Scan for the cell matching the given text and deliver its [X, Y] coordinate at center. 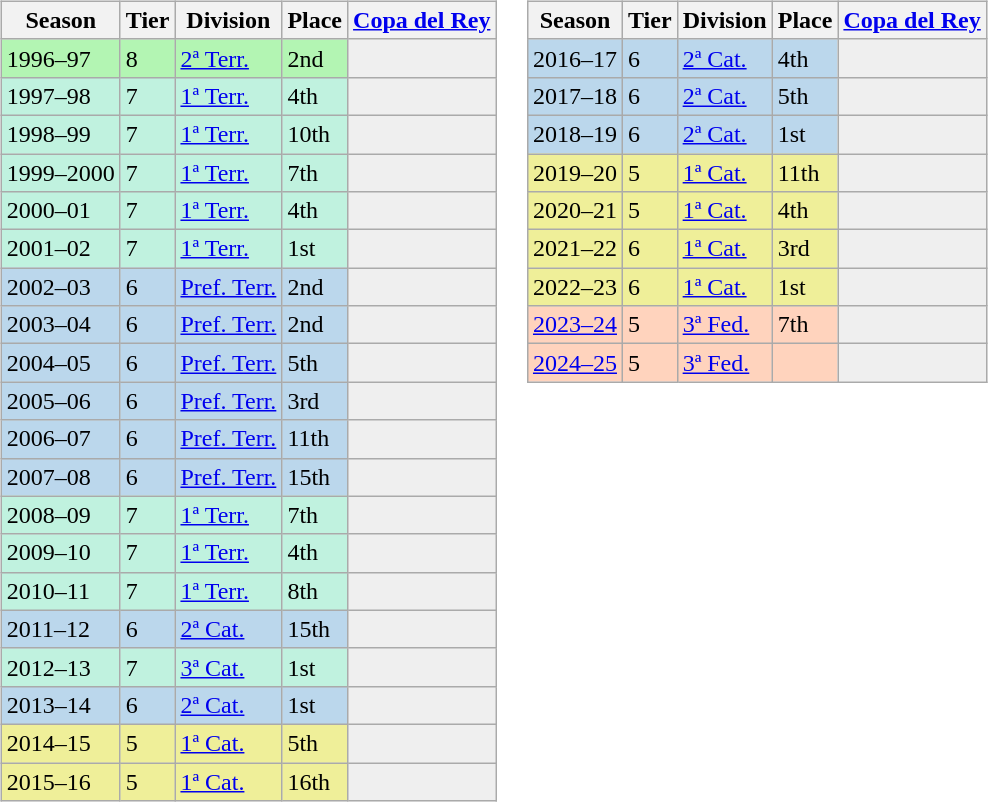
8 [148, 58]
2018–19 [574, 134]
2013–14 [60, 705]
16th [315, 781]
2015–16 [60, 781]
3ª Cat. [228, 667]
2014–15 [60, 743]
2012–13 [60, 667]
2003–04 [60, 325]
1998–99 [60, 134]
10th [315, 134]
2006–07 [60, 439]
2000–01 [60, 211]
2020–21 [574, 211]
2022–23 [574, 287]
2019–20 [574, 173]
8th [315, 591]
2008–09 [60, 515]
2024–25 [574, 363]
2023–24 [574, 325]
2017–18 [574, 96]
2011–12 [60, 629]
1996–97 [60, 58]
1997–98 [60, 96]
1999–2000 [60, 173]
2ª Terr. [228, 58]
2001–02 [60, 249]
2004–05 [60, 363]
2005–06 [60, 401]
2009–10 [60, 553]
2021–22 [574, 249]
2002–03 [60, 287]
2010–11 [60, 591]
2007–08 [60, 477]
2016–17 [574, 58]
